Provide the [x, y] coordinate of the cell's center where the given text is located.  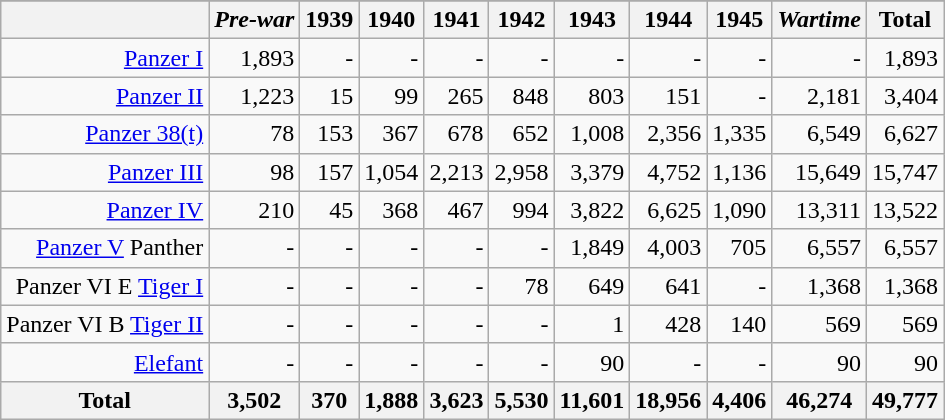
2,181 [820, 96]
2,213 [456, 172]
Panzer III [105, 172]
1,054 [392, 172]
1,223 [254, 96]
6,625 [668, 210]
1940 [392, 20]
994 [522, 210]
11,601 [592, 400]
153 [330, 134]
Panzer II [105, 96]
652 [522, 134]
467 [456, 210]
4,406 [740, 400]
99 [392, 96]
678 [456, 134]
3,379 [592, 172]
Panzer IV [105, 210]
848 [522, 96]
Panzer VI E Tiger I [105, 286]
4,003 [668, 248]
Pre-war [254, 20]
1941 [456, 20]
151 [668, 96]
265 [456, 96]
Panzer I [105, 58]
46,274 [820, 400]
1944 [668, 20]
157 [330, 172]
15,649 [820, 172]
13,522 [906, 210]
1,136 [740, 172]
3,623 [456, 400]
4,752 [668, 172]
1939 [330, 20]
641 [668, 286]
Elefant [105, 362]
6,627 [906, 134]
1,008 [592, 134]
3,822 [592, 210]
2,356 [668, 134]
210 [254, 210]
3,404 [906, 96]
13,311 [820, 210]
1 [592, 324]
Panzer VI B Tiger II [105, 324]
18,956 [668, 400]
6,549 [820, 134]
140 [740, 324]
367 [392, 134]
Panzer 38(t) [105, 134]
1,849 [592, 248]
3,502 [254, 400]
98 [254, 172]
649 [592, 286]
368 [392, 210]
5,530 [522, 400]
1,335 [740, 134]
Panzer V Panther [105, 248]
1945 [740, 20]
1943 [592, 20]
Wartime [820, 20]
370 [330, 400]
45 [330, 210]
2,958 [522, 172]
1942 [522, 20]
1,888 [392, 400]
15 [330, 96]
428 [668, 324]
49,777 [906, 400]
705 [740, 248]
1,090 [740, 210]
15,747 [906, 172]
803 [592, 96]
